Capture the cell that displays the provided text and extract its (x, y) central coordinate. 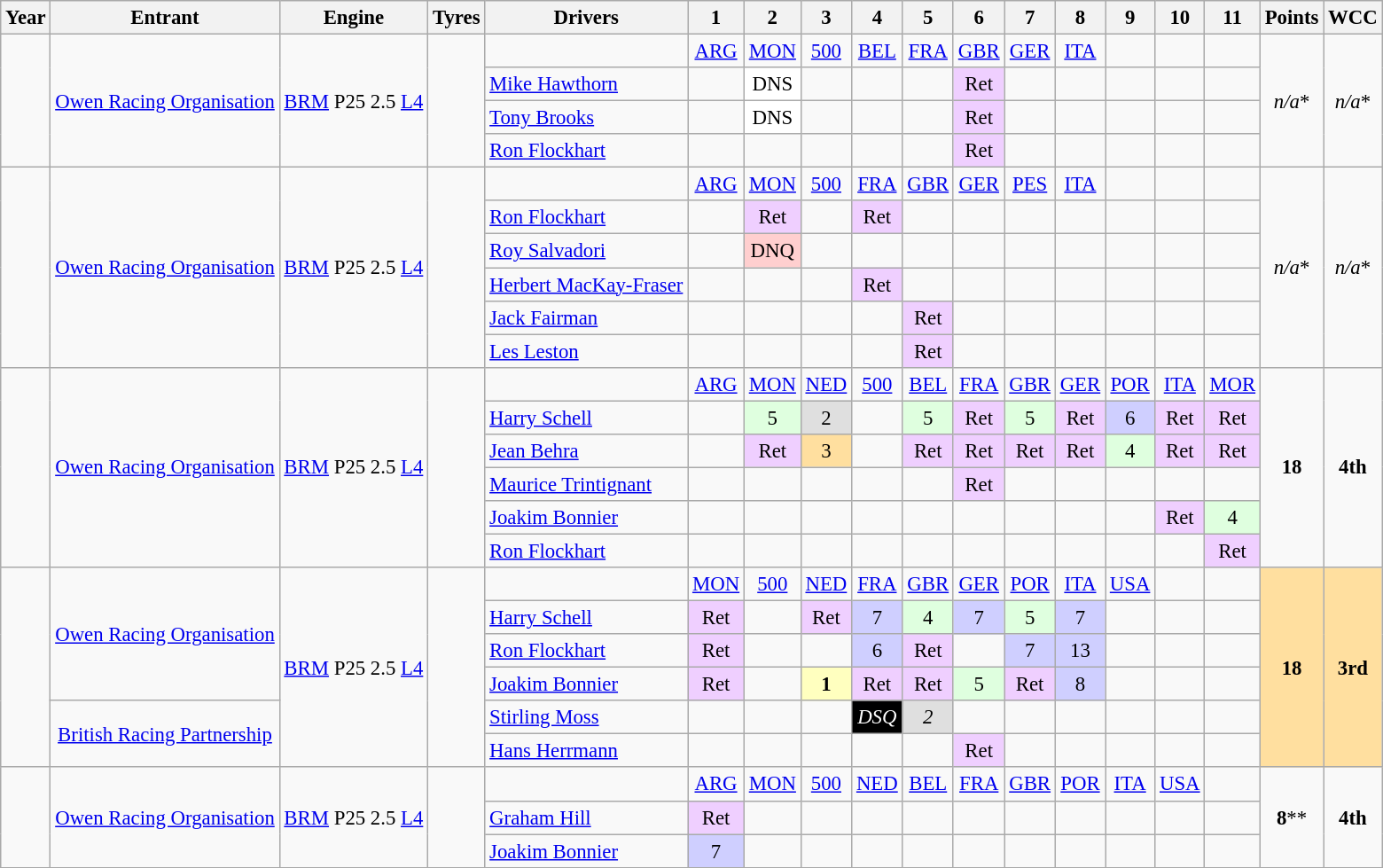
Engine (354, 18)
10 (1180, 18)
Tyres (457, 18)
PES (1030, 184)
Les Leston (587, 351)
Graham Hill (587, 817)
Stirling Moss (587, 717)
13 (1080, 651)
Jack Fairman (587, 317)
MOR (1232, 384)
Hans Herrmann (587, 751)
Jean Behra (587, 451)
9 (1130, 18)
3rd (1353, 668)
8** (1291, 817)
Entrant (165, 18)
Drivers (587, 18)
WCC (1353, 18)
Maurice Trintignant (587, 484)
Points (1291, 18)
Roy Salvadori (587, 251)
British Racing Partnership (165, 734)
Mike Hawthorn (587, 84)
DNQ (772, 251)
DSQ (878, 717)
Tony Brooks (587, 118)
11 (1232, 18)
Year (26, 18)
Herbert MacKay-Fraser (587, 285)
